Identify which cell holds the provided text, then report its [X, Y] central coordinate. 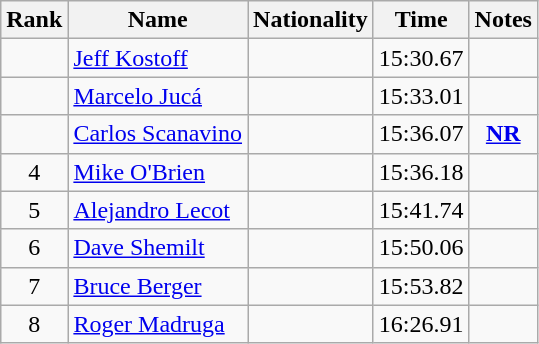
15:36.07 [421, 134]
NR [503, 134]
15:41.74 [421, 210]
15:50.06 [421, 248]
15:36.18 [421, 172]
7 [34, 286]
15:53.82 [421, 286]
5 [34, 210]
Marcelo Jucá [158, 96]
Jeff Kostoff [158, 58]
Dave Shemilt [158, 248]
Notes [503, 20]
Nationality [311, 20]
Roger Madruga [158, 324]
16:26.91 [421, 324]
Time [421, 20]
8 [34, 324]
6 [34, 248]
Bruce Berger [158, 286]
Alejandro Lecot [158, 210]
15:33.01 [421, 96]
4 [34, 172]
Mike O'Brien [158, 172]
15:30.67 [421, 58]
Carlos Scanavino [158, 134]
Name [158, 20]
Rank [34, 20]
